For the text-containing cell, return its midpoint in (X, Y) coordinate format. 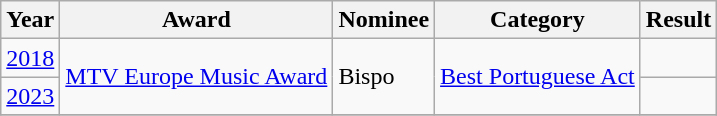
Year (30, 20)
2023 (30, 96)
Result (678, 20)
2018 (30, 58)
MTV Europe Music Award (196, 77)
Best Portuguese Act (538, 77)
Category (538, 20)
Award (196, 20)
Nominee (384, 20)
Bispo (384, 77)
